Find where the given text appears and provide that cell's center as [X, Y] coordinate. 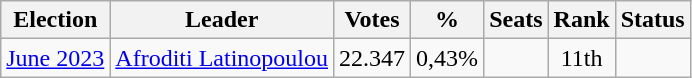
11th [582, 58]
Election [56, 20]
Afroditi Latinopoulou [222, 58]
Status [652, 20]
Leader [222, 20]
June 2023 [56, 58]
Rank [582, 20]
0,43% [448, 58]
% [448, 20]
Seats [516, 20]
22.347 [372, 58]
Votes [372, 20]
